Extract the [x, y] coordinate from the center of the cell holding the provided text.  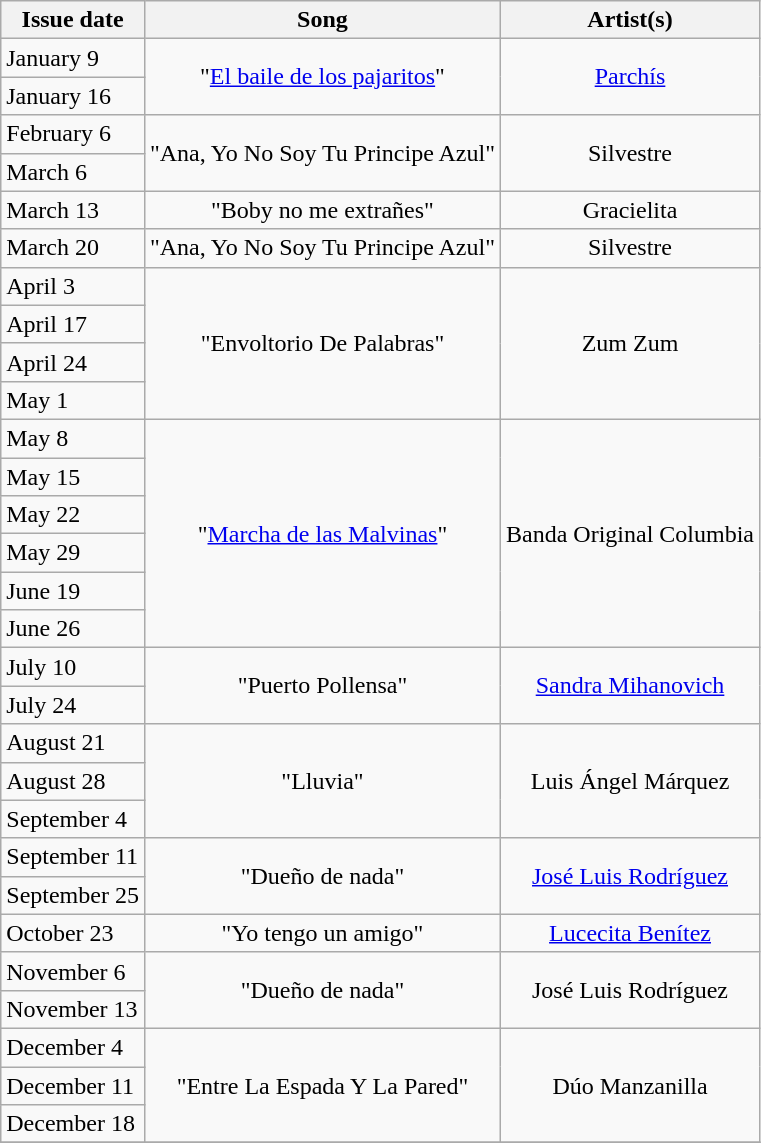
August 28 [73, 781]
June 19 [73, 591]
October 23 [73, 933]
June 26 [73, 629]
April 17 [73, 324]
September 11 [73, 857]
"Entre La Espada Y La Pared" [322, 1085]
May 1 [73, 400]
Gracielita [630, 210]
May 22 [73, 515]
May 29 [73, 553]
"Yo tengo un amigo" [322, 933]
January 9 [73, 58]
April 3 [73, 286]
Issue date [73, 20]
January 16 [73, 96]
December 18 [73, 1124]
March 13 [73, 210]
"El baile de los pajaritos" [322, 77]
September 4 [73, 819]
"Envoltorio De Palabras" [322, 343]
August 21 [73, 743]
Song [322, 20]
December 11 [73, 1085]
December 4 [73, 1047]
July 10 [73, 667]
February 6 [73, 134]
"Marcha de las Malvinas" [322, 533]
"Lluvia" [322, 781]
Lucecita Benítez [630, 933]
September 25 [73, 895]
"Boby no me extrañes" [322, 210]
April 24 [73, 362]
July 24 [73, 705]
Luis Ángel Márquez [630, 781]
May 15 [73, 477]
Zum Zum [630, 343]
March 6 [73, 172]
March 20 [73, 248]
"Puerto Pollensa" [322, 686]
November 6 [73, 971]
Banda Original Columbia [630, 533]
Dúo Manzanilla [630, 1085]
November 13 [73, 1009]
Sandra Mihanovich [630, 686]
Artist(s) [630, 20]
Parchís [630, 77]
May 8 [73, 438]
